Detect which cell encompasses the target text, then output its [X, Y] center coordinate. 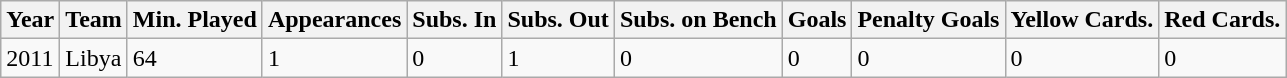
Min. Played [194, 20]
Subs. In [454, 20]
Appearances [334, 20]
Year [30, 20]
Red Cards. [1222, 20]
Libya [94, 58]
Yellow Cards. [1082, 20]
64 [194, 58]
Subs. on Bench [698, 20]
2011 [30, 58]
Subs. Out [558, 20]
Team [94, 20]
Goals [817, 20]
Penalty Goals [928, 20]
